Identify which cell holds the provided text, then report its [X, Y] central coordinate. 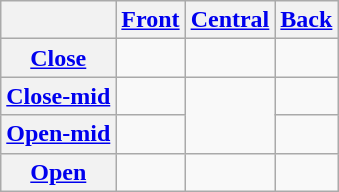
Back [306, 20]
Front [150, 20]
Open-mid [58, 134]
Close [58, 58]
Central [230, 20]
Close-mid [58, 96]
Open [58, 172]
